From the cell containing the given text, extract its center point as (x, y) coordinate. 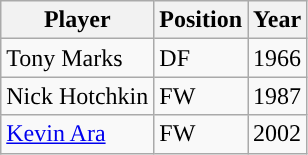
DF (201, 58)
Position (201, 20)
Player (78, 20)
Year (278, 20)
Tony Marks (78, 58)
1987 (278, 96)
Kevin Ara (78, 134)
Nick Hotchkin (78, 96)
1966 (278, 58)
2002 (278, 134)
